Detect which cell encompasses the target text, then output its [x, y] center coordinate. 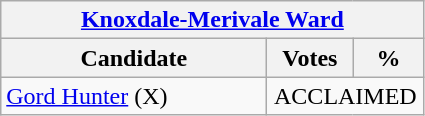
% [388, 58]
Candidate [134, 58]
Votes [310, 58]
Knoxdale-Merivale Ward [212, 20]
ACCLAIMED [346, 96]
Gord Hunter (X) [134, 96]
